Search for the cell housing the specified text and yield its [x, y] center coordinate. 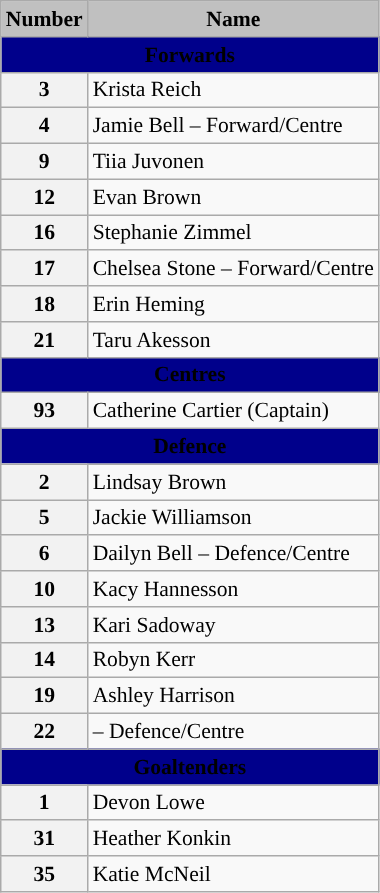
4 [44, 126]
9 [44, 162]
31 [44, 839]
Catherine Cartier (Captain) [234, 411]
Katie McNeil [234, 874]
Lindsay Brown [234, 482]
Erin Heming [234, 304]
Name [234, 19]
22 [44, 732]
5 [44, 518]
16 [44, 233]
Defence [190, 447]
19 [44, 696]
Devon Lowe [234, 803]
17 [44, 269]
Evan Brown [234, 197]
Robyn Kerr [234, 660]
6 [44, 554]
3 [44, 90]
Heather Konkin [234, 839]
35 [44, 874]
Centres [190, 375]
Krista Reich [234, 90]
18 [44, 304]
Taru Akesson [234, 340]
– Defence/Centre [234, 732]
13 [44, 625]
Number [44, 19]
1 [44, 803]
Chelsea Stone – Forward/Centre [234, 269]
21 [44, 340]
2 [44, 482]
Tiia Juvonen [234, 162]
Dailyn Bell – Defence/Centre [234, 554]
10 [44, 589]
14 [44, 660]
Ashley Harrison [234, 696]
93 [44, 411]
Forwards [190, 55]
Kacy Hannesson [234, 589]
Jamie Bell – Forward/Centre [234, 126]
12 [44, 197]
Stephanie Zimmel [234, 233]
Goaltenders [190, 767]
Jackie Williamson [234, 518]
Kari Sadoway [234, 625]
